Identify which cell holds the provided text, then report its [X, Y] central coordinate. 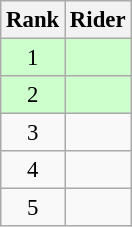
Rank [33, 20]
5 [33, 208]
4 [33, 170]
3 [33, 133]
Rider [98, 20]
1 [33, 58]
2 [33, 95]
